Output the (x, y) coordinate of the center of the cell containing the given text.  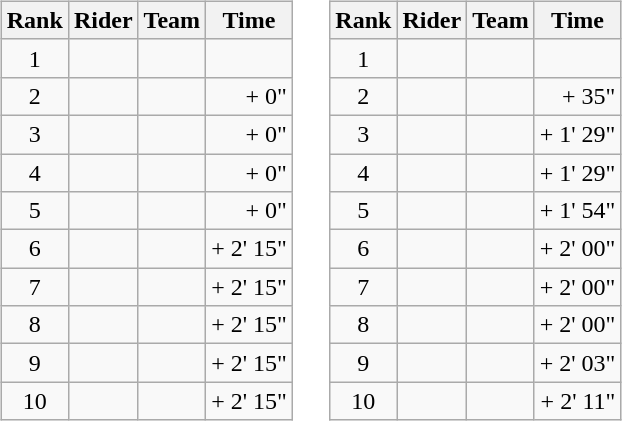
+ 1' 54" (578, 211)
+ 35" (578, 96)
+ 2' 03" (578, 363)
+ 2' 11" (578, 401)
